Determine the [X, Y] coordinate at the center of the cell enclosing the given text.  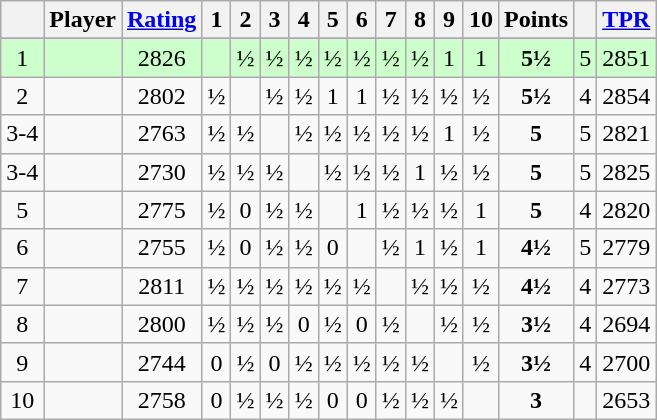
2700 [626, 362]
2821 [626, 134]
2820 [626, 210]
TPR [626, 20]
2775 [162, 210]
2800 [162, 324]
Player [83, 20]
Rating [162, 20]
2744 [162, 362]
2779 [626, 248]
2802 [162, 96]
2811 [162, 286]
2758 [162, 400]
2825 [626, 172]
2730 [162, 172]
2854 [626, 96]
Points [536, 20]
2851 [626, 58]
2773 [626, 286]
2755 [162, 248]
2694 [626, 324]
2653 [626, 400]
2763 [162, 134]
2826 [162, 58]
